Pinpoint the cell where the given text exists, returning its (x, y) midpoint coordinate. 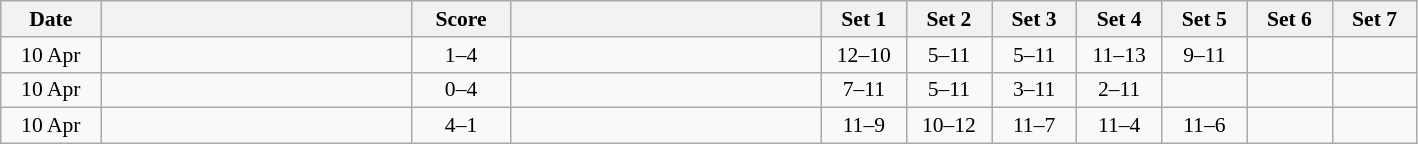
12–10 (864, 55)
Set 5 (1204, 19)
2–11 (1120, 90)
Set 1 (864, 19)
4–1 (461, 126)
0–4 (461, 90)
11–13 (1120, 55)
Set 7 (1374, 19)
Set 2 (948, 19)
9–11 (1204, 55)
11–7 (1034, 126)
10–12 (948, 126)
Set 6 (1290, 19)
7–11 (864, 90)
1–4 (461, 55)
Set 3 (1034, 19)
3–11 (1034, 90)
11–4 (1120, 126)
Set 4 (1120, 19)
Date (51, 19)
Score (461, 19)
11–6 (1204, 126)
11–9 (864, 126)
